Find where the given text appears and provide that cell's center as [X, Y] coordinate. 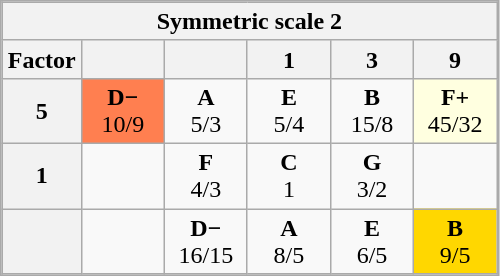
E 5/4 [288, 110]
D− 10/9 [122, 110]
3 [372, 59]
G 3/2 [372, 176]
B 15/8 [372, 110]
9 [456, 59]
B 9/5 [456, 240]
A 8/5 [288, 240]
F 4/3 [206, 176]
C 1 [288, 176]
D− 16/15 [206, 240]
E 6/5 [372, 240]
Factor [42, 59]
A 5/3 [206, 110]
F+ 45/32 [456, 110]
5 [42, 110]
Symmetric scale 2 [249, 21]
